Scan for the cell matching the given text and deliver its [x, y] coordinate at center. 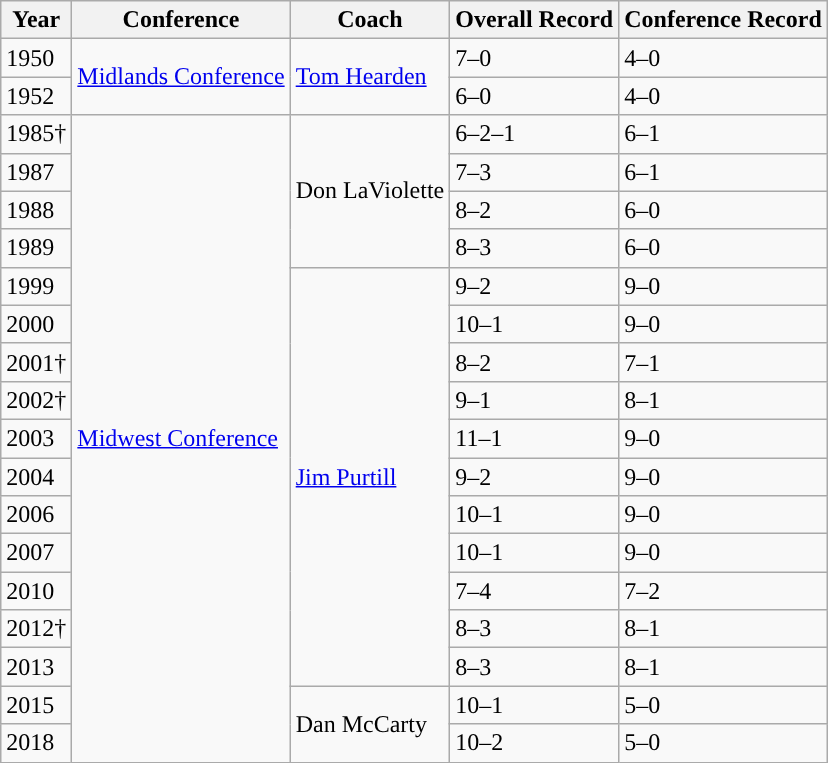
Coach [370, 20]
2006 [36, 515]
Dan McCarty [370, 724]
Conference [181, 20]
7–2 [724, 591]
2015 [36, 705]
2002† [36, 400]
Don LaViolette [370, 191]
2007 [36, 553]
1987 [36, 172]
1950 [36, 58]
Midwest Conference [181, 438]
10–2 [534, 743]
2004 [36, 477]
2003 [36, 438]
Jim Purtill [370, 476]
Overall Record [534, 20]
1999 [36, 286]
Conference Record [724, 20]
1988 [36, 210]
7–0 [534, 58]
7–4 [534, 591]
Year [36, 20]
2012† [36, 629]
9–1 [534, 400]
7–1 [724, 362]
11–1 [534, 438]
1989 [36, 248]
2000 [36, 324]
2010 [36, 591]
2018 [36, 743]
1985† [36, 134]
1952 [36, 96]
2001† [36, 362]
6–2–1 [534, 134]
Midlands Conference [181, 77]
7–3 [534, 172]
Tom Hearden [370, 77]
2013 [36, 667]
